For the text-containing cell, return its midpoint in (x, y) coordinate format. 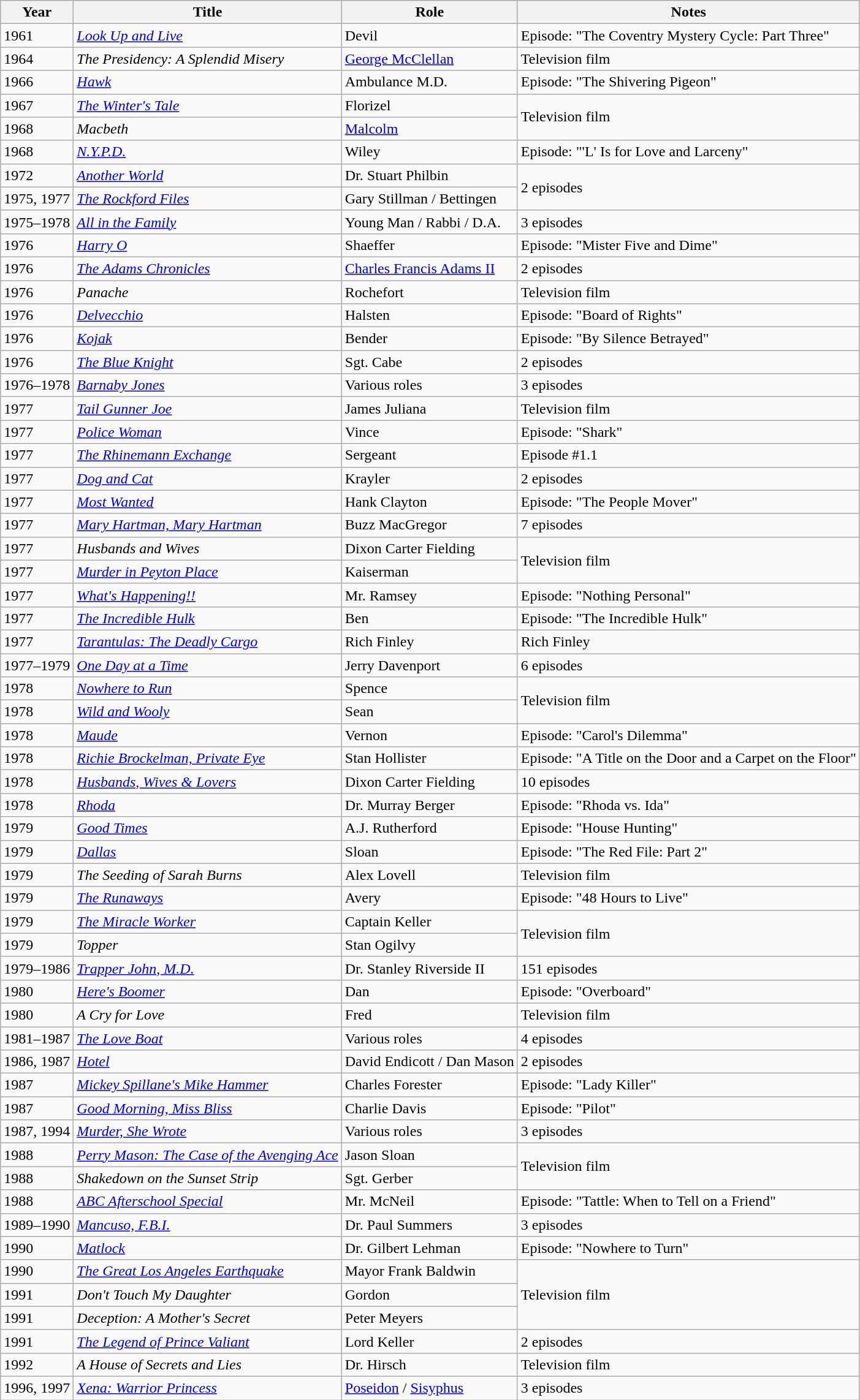
Episode: "The Red File: Part 2" (688, 852)
Shaeffer (429, 245)
Dan (429, 991)
Tail Gunner Joe (207, 409)
Mancuso, F.B.I. (207, 1225)
Sean (429, 712)
The Legend of Prince Valiant (207, 1341)
Episode #1.1 (688, 455)
Krayler (429, 479)
The Great Los Angeles Earthquake (207, 1271)
Avery (429, 898)
1972 (37, 175)
Episode: "The Shivering Pigeon" (688, 82)
Kaiserman (429, 572)
1975–1978 (37, 222)
Episode: "48 Hours to Live" (688, 898)
Young Man / Rabbi / D.A. (429, 222)
The Miracle Worker (207, 921)
The Winter's Tale (207, 105)
Dr. Murray Berger (429, 805)
Lord Keller (429, 1341)
Ben (429, 618)
1996, 1997 (37, 1388)
Kojak (207, 339)
Maude (207, 735)
Charlie Davis (429, 1108)
1975, 1977 (37, 199)
1987, 1994 (37, 1132)
A House of Secrets and Lies (207, 1364)
N.Y.P.D. (207, 152)
Hank Clayton (429, 502)
Buzz MacGregor (429, 525)
1967 (37, 105)
Good Times (207, 828)
A Cry for Love (207, 1015)
Captain Keller (429, 921)
Panache (207, 292)
Poseidon / Sisyphus (429, 1388)
The Seeding of Sarah Burns (207, 875)
Episode: "Nothing Personal" (688, 595)
Mary Hartman, Mary Hartman (207, 525)
1961 (37, 36)
Episode: "Rhoda vs. Ida" (688, 805)
1976–1978 (37, 385)
The Rockford Files (207, 199)
Bender (429, 339)
Episode: "Lady Killer" (688, 1085)
4 episodes (688, 1039)
Wild and Wooly (207, 712)
1986, 1987 (37, 1062)
Police Woman (207, 432)
Rhoda (207, 805)
Charles Forester (429, 1085)
Vernon (429, 735)
Malcolm (429, 129)
Perry Mason: The Case of the Avenging Ace (207, 1155)
George McClellan (429, 59)
Episode: "Shark" (688, 432)
Sgt. Gerber (429, 1178)
Sgt. Cabe (429, 362)
Hotel (207, 1062)
Macbeth (207, 129)
1992 (37, 1364)
10 episodes (688, 782)
Episode: "Overboard" (688, 991)
1966 (37, 82)
The Incredible Hulk (207, 618)
Here's Boomer (207, 991)
Alex Lovell (429, 875)
James Juliana (429, 409)
Mayor Frank Baldwin (429, 1271)
Hawk (207, 82)
Gordon (429, 1295)
One Day at a Time (207, 665)
Dr. Stanley Riverside II (429, 968)
The Adams Chronicles (207, 268)
The Love Boat (207, 1039)
Dr. Paul Summers (429, 1225)
Episode: "A Title on the Door and a Carpet on the Floor" (688, 759)
Delvecchio (207, 316)
Spence (429, 689)
Shakedown on the Sunset Strip (207, 1178)
Matlock (207, 1248)
Episode: "The Coventry Mystery Cycle: Part Three" (688, 36)
Charles Francis Adams II (429, 268)
Episode: "'L' Is for Love and Larceny" (688, 152)
Florizel (429, 105)
What's Happening!! (207, 595)
Episode: "House Hunting" (688, 828)
Nowhere to Run (207, 689)
151 episodes (688, 968)
1981–1987 (37, 1039)
Wiley (429, 152)
1977–1979 (37, 665)
Xena: Warrior Princess (207, 1388)
Halsten (429, 316)
David Endicott / Dan Mason (429, 1062)
The Rhinemann Exchange (207, 455)
Mr. McNeil (429, 1201)
1964 (37, 59)
Role (429, 12)
Episode: "The Incredible Hulk" (688, 618)
Dr. Hirsch (429, 1364)
Sloan (429, 852)
Vince (429, 432)
A.J. Rutherford (429, 828)
Murder, She Wrote (207, 1132)
Sergeant (429, 455)
Jason Sloan (429, 1155)
1979–1986 (37, 968)
Dallas (207, 852)
Jerry Davenport (429, 665)
Gary Stillman / Bettingen (429, 199)
Episode: "Carol's Dilemma" (688, 735)
Don't Touch My Daughter (207, 1295)
Barnaby Jones (207, 385)
Most Wanted (207, 502)
Stan Ogilvy (429, 945)
Episode: "Tattle: When to Tell on a Friend" (688, 1201)
Stan Hollister (429, 759)
Another World (207, 175)
Rochefort (429, 292)
Dr. Stuart Philbin (429, 175)
Dr. Gilbert Lehman (429, 1248)
Ambulance M.D. (429, 82)
Murder in Peyton Place (207, 572)
Episode: "Nowhere to Turn" (688, 1248)
Look Up and Live (207, 36)
1989–1990 (37, 1225)
Episode: "The People Mover" (688, 502)
Notes (688, 12)
Dog and Cat (207, 479)
ABC Afterschool Special (207, 1201)
Peter Meyers (429, 1318)
Mickey Spillane's Mike Hammer (207, 1085)
Devil (429, 36)
Husbands and Wives (207, 548)
6 episodes (688, 665)
Deception: A Mother's Secret (207, 1318)
The Presidency: A Splendid Misery (207, 59)
Richie Brockelman, Private Eye (207, 759)
Fred (429, 1015)
All in the Family (207, 222)
Mr. Ramsey (429, 595)
Episode: "Pilot" (688, 1108)
Good Morning, Miss Bliss (207, 1108)
Trapper John, M.D. (207, 968)
Episode: "Board of Rights" (688, 316)
Year (37, 12)
Episode: "By Silence Betrayed" (688, 339)
The Blue Knight (207, 362)
7 episodes (688, 525)
The Runaways (207, 898)
Husbands, Wives & Lovers (207, 782)
Harry O (207, 245)
Tarantulas: The Deadly Cargo (207, 641)
Episode: "Mister Five and Dime" (688, 245)
Title (207, 12)
Topper (207, 945)
